For the text-containing cell, return its midpoint in (X, Y) coordinate format. 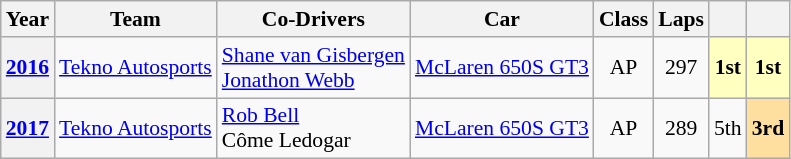
297 (681, 68)
Team (136, 19)
3rd (768, 128)
Class (624, 19)
5th (728, 128)
Co-Drivers (314, 19)
Year (28, 19)
Car (502, 19)
Shane van Gisbergen Jonathon Webb (314, 68)
2017 (28, 128)
289 (681, 128)
2016 (28, 68)
Rob Bell Côme Ledogar (314, 128)
Laps (681, 19)
